Scan for the cell matching the given text and deliver its [x, y] coordinate at center. 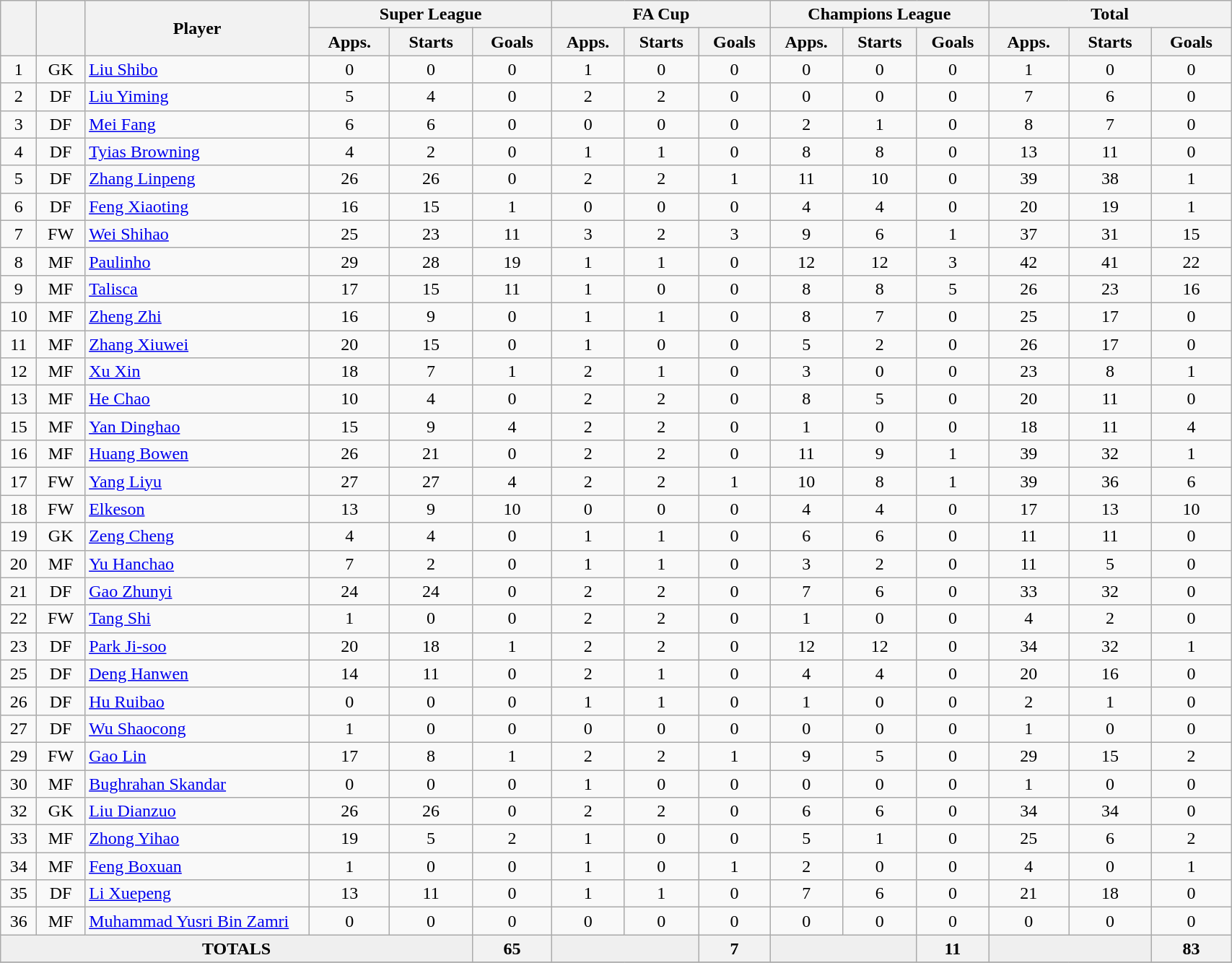
Zheng Zhi [198, 316]
Liu Yiming [198, 97]
Elkeson [198, 509]
37 [1029, 234]
FA Cup [661, 14]
Xu Xin [198, 372]
42 [1029, 261]
Zhang Xiuwei [198, 344]
Tyias Browning [198, 152]
Liu Dianzuo [198, 811]
Park Ji-soo [198, 646]
TOTALS [237, 949]
35 [19, 894]
Muhammad Yusri Bin Zamri [198, 921]
Deng Hanwen [198, 674]
Bughrahan Skandar [198, 783]
Yang Liyu [198, 481]
Total [1110, 14]
Li Xuepeng [198, 894]
Gao Lin [198, 756]
Tang Shi [198, 619]
Mei Fang [198, 124]
30 [19, 783]
Feng Xiaoting [198, 206]
41 [1110, 261]
Zhong Yihao [198, 839]
28 [431, 261]
Feng Boxuan [198, 866]
Hu Ruibao [198, 701]
He Chao [198, 399]
Zhang Linpeng [198, 179]
Paulinho [198, 261]
Player [198, 28]
Gao Zhunyi [198, 591]
Wu Shaocong [198, 728]
14 [349, 674]
65 [512, 949]
83 [1191, 949]
Yan Dinghao [198, 427]
Talisca [198, 289]
Yu Hanchao [198, 564]
38 [1110, 179]
Super League [431, 14]
Champions League [879, 14]
Huang Bowen [198, 454]
Wei Shihao [198, 234]
Zeng Cheng [198, 536]
31 [1110, 234]
Liu Shibo [198, 69]
